Determine the (x, y) coordinate at the center of the cell enclosing the given text.  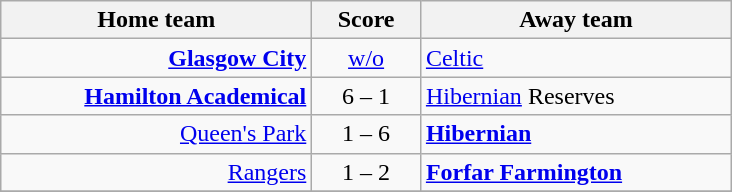
Away team (576, 20)
1 – 6 (366, 134)
w/o (366, 58)
1 – 2 (366, 172)
Celtic (576, 58)
Hamilton Academical (156, 96)
Glasgow City (156, 58)
Forfar Farmington (576, 172)
Home team (156, 20)
Queen's Park (156, 134)
Hibernian Reserves (576, 96)
6 – 1 (366, 96)
Hibernian (576, 134)
Score (366, 20)
Rangers (156, 172)
